Identify which cell holds the provided text, then report its [X, Y] central coordinate. 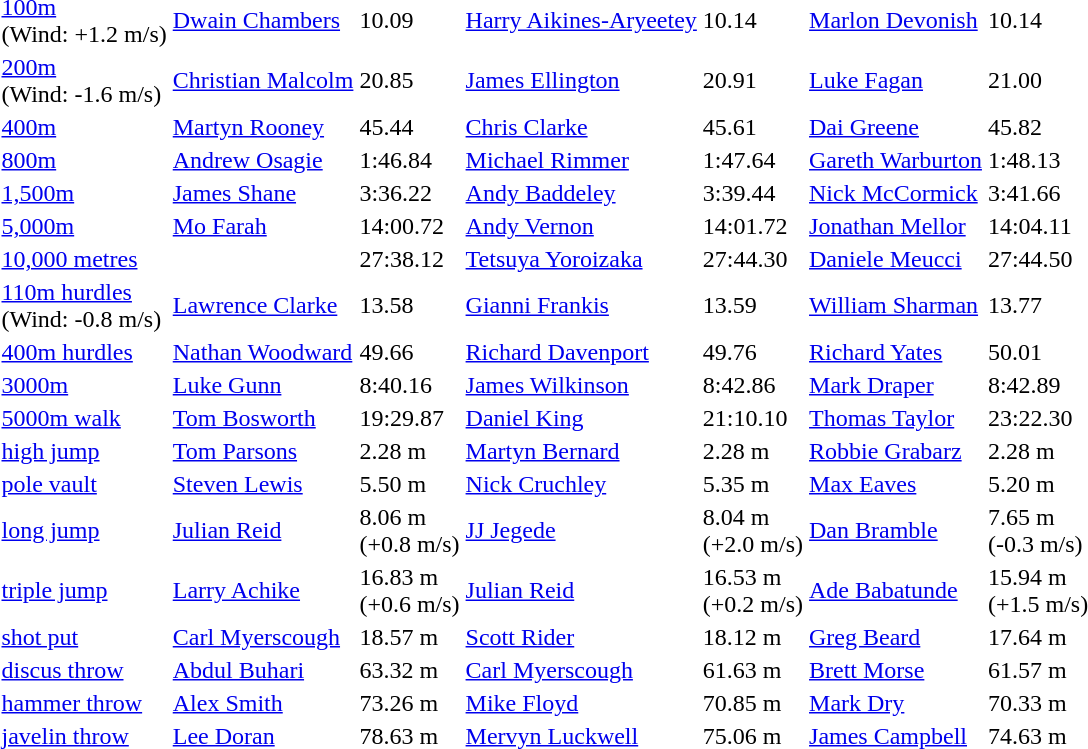
high jump [84, 451]
19:29.87 [410, 418]
Mark Draper [896, 385]
Nathan Woodward [263, 352]
Chris Clarke [581, 127]
45.44 [410, 127]
Jonathan Mellor [896, 226]
Mark Dry [896, 703]
long jump [84, 530]
3000m [84, 385]
Abdul Buhari [263, 670]
1,500m [84, 193]
James Shane [263, 193]
49.76 [752, 352]
Scott Rider [581, 637]
49.66 [410, 352]
Mo Farah [263, 226]
Max Eaves [896, 484]
14:01.72 [752, 226]
Mike Floyd [581, 703]
Andrew Osagie [263, 160]
16.83 m(+0.6 m/s) [410, 590]
Richard Yates [896, 352]
8:42.86 [752, 385]
Michael Rimmer [581, 160]
James Wilkinson [581, 385]
45.61 [752, 127]
Luke Fagan [896, 80]
Dai Greene [896, 127]
110m hurdles(Wind: -0.8 m/s) [84, 306]
5.35 m [752, 484]
73.26 m [410, 703]
200m(Wind: -1.6 m/s) [84, 80]
400m [84, 127]
James Ellington [581, 80]
3:39.44 [752, 193]
Steven Lewis [263, 484]
3:36.22 [410, 193]
Martyn Bernard [581, 451]
Tom Parsons [263, 451]
JJ Jegede [581, 530]
20.91 [752, 80]
Luke Gunn [263, 385]
Brett Morse [896, 670]
Robbie Grabarz [896, 451]
8:40.16 [410, 385]
5,000m [84, 226]
Christian Malcolm [263, 80]
70.85 m [752, 703]
20.85 [410, 80]
400m hurdles [84, 352]
Greg Beard [896, 637]
18.12 m [752, 637]
21:10.10 [752, 418]
1:47.64 [752, 160]
61.63 m [752, 670]
Alex Smith [263, 703]
Tom Bosworth [263, 418]
Andy Vernon [581, 226]
27:44.30 [752, 259]
Martyn Rooney [263, 127]
discus throw [84, 670]
1:46.84 [410, 160]
pole vault [84, 484]
triple jump [84, 590]
Andy Baddeley [581, 193]
Dan Bramble [896, 530]
Daniele Meucci [896, 259]
16.53 m(+0.2 m/s) [752, 590]
10,000 metres [84, 259]
18.57 m [410, 637]
Nick Cruchley [581, 484]
13.58 [410, 306]
Lawrence Clarke [263, 306]
63.32 m [410, 670]
13.59 [752, 306]
14:00.72 [410, 226]
shot put [84, 637]
800m [84, 160]
Richard Davenport [581, 352]
27:38.12 [410, 259]
Gianni Frankis [581, 306]
Larry Achike [263, 590]
Tetsuya Yoroizaka [581, 259]
8.04 m(+2.0 m/s) [752, 530]
Ade Babatunde [896, 590]
Daniel King [581, 418]
Nick McCormick [896, 193]
William Sharman [896, 306]
Gareth Warburton [896, 160]
5000m walk [84, 418]
8.06 m(+0.8 m/s) [410, 530]
hammer throw [84, 703]
5.50 m [410, 484]
Thomas Taylor [896, 418]
